Extract the (X, Y) coordinate from the center of the cell holding the provided text.  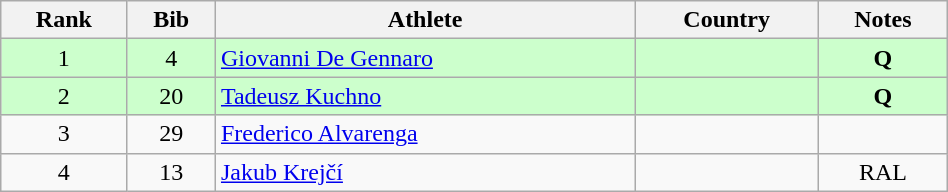
RAL (884, 172)
1 (64, 58)
Notes (884, 20)
20 (172, 96)
Rank (64, 20)
Tadeusz Kuchno (424, 96)
Athlete (424, 20)
29 (172, 134)
Frederico Alvarenga (424, 134)
Giovanni De Gennaro (424, 58)
13 (172, 172)
Bib (172, 20)
3 (64, 134)
Jakub Krejčí (424, 172)
2 (64, 96)
Country (727, 20)
